Extract the (x, y) coordinate from the center of the cell holding the provided text.  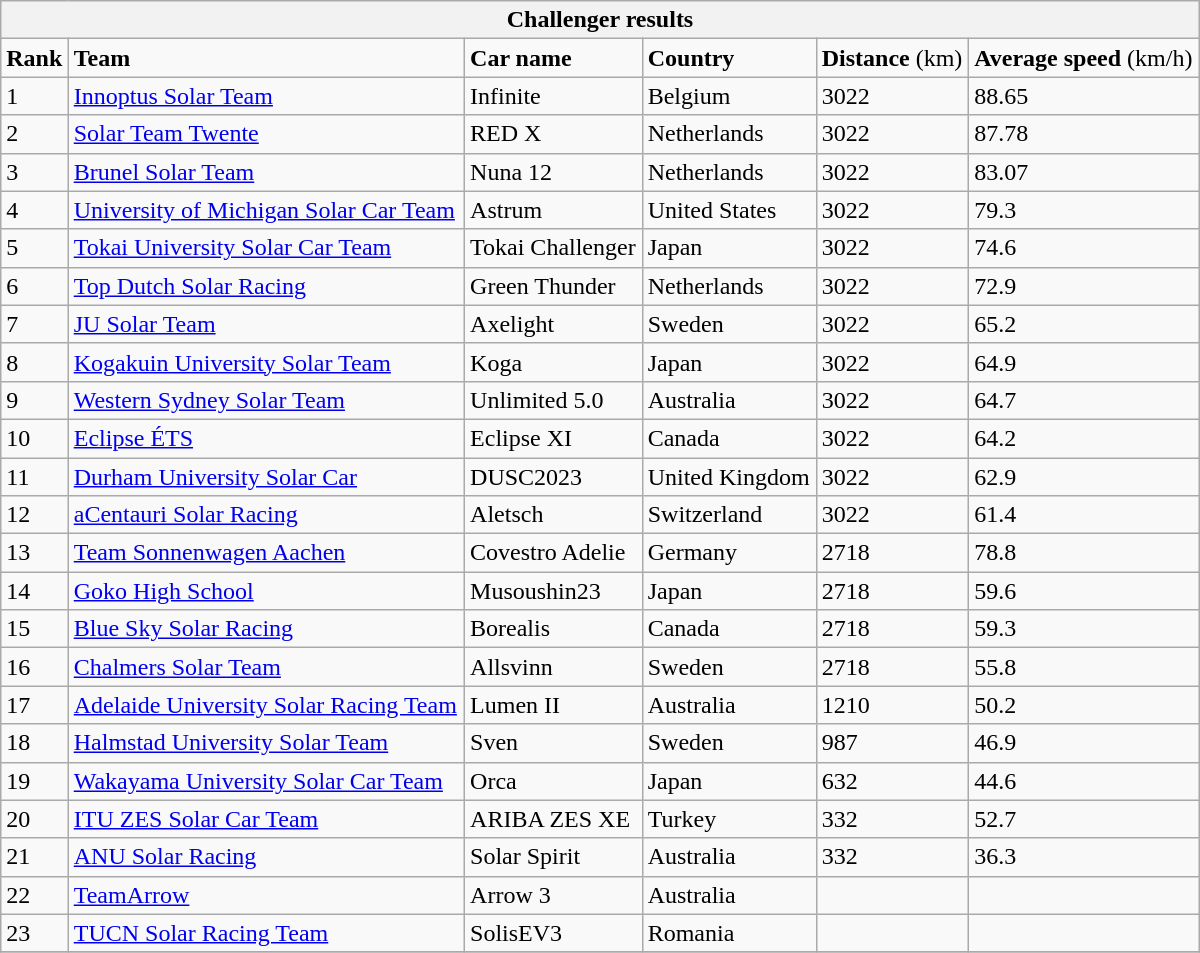
8 (34, 362)
DUSC2023 (554, 477)
11 (34, 477)
Top Dutch Solar Racing (266, 286)
Country (729, 58)
Borealis (554, 629)
55.8 (1084, 667)
Arrow 3 (554, 895)
Astrum (554, 210)
Challenger results (600, 20)
Covestro Adelie (554, 553)
Tokai University Solar Car Team (266, 248)
Infinite (554, 96)
Unlimited 5.0 (554, 400)
22 (34, 895)
23 (34, 933)
Allsvinn (554, 667)
ITU ZES Solar Car Team (266, 819)
Musoushin23 (554, 591)
Average speed (km/h) (1084, 58)
59.6 (1084, 591)
61.4 (1084, 515)
12 (34, 515)
Koga (554, 362)
79.3 (1084, 210)
aCentauri Solar Racing (266, 515)
SolisEV3 (554, 933)
7 (34, 324)
88.65 (1084, 96)
17 (34, 705)
Brunel Solar Team (266, 172)
Durham University Solar Car (266, 477)
TUCN Solar Racing Team (266, 933)
19 (34, 781)
Distance (km) (892, 58)
1 (34, 96)
Car name (554, 58)
64.7 (1084, 400)
87.78 (1084, 134)
JU Solar Team (266, 324)
Tokai Challenger (554, 248)
59.3 (1084, 629)
Adelaide University Solar Racing Team (266, 705)
TeamArrow (266, 895)
Team Sonnenwagen Aachen (266, 553)
64.2 (1084, 438)
Innoptus Solar Team (266, 96)
Solar Spirit (554, 857)
10 (34, 438)
Eclipse XI (554, 438)
United Kingdom (729, 477)
Nuna 12 (554, 172)
ANU Solar Racing (266, 857)
Chalmers Solar Team (266, 667)
Team (266, 58)
Germany (729, 553)
18 (34, 743)
Green Thunder (554, 286)
78.8 (1084, 553)
Wakayama University Solar Car Team (266, 781)
6 (34, 286)
University of Michigan Solar Car Team (266, 210)
62.9 (1084, 477)
Kogakuin University Solar Team (266, 362)
987 (892, 743)
Sven (554, 743)
Solar Team Twente (266, 134)
Eclipse ÉTS (266, 438)
74.6 (1084, 248)
46.9 (1084, 743)
Blue Sky Solar Racing (266, 629)
15 (34, 629)
632 (892, 781)
Axelight (554, 324)
Halmstad University Solar Team (266, 743)
Romania (729, 933)
Western Sydney Solar Team (266, 400)
ARIBA ZES XE (554, 819)
20 (34, 819)
21 (34, 857)
Goko High School (266, 591)
Aletsch (554, 515)
4 (34, 210)
16 (34, 667)
52.7 (1084, 819)
Orca (554, 781)
9 (34, 400)
13 (34, 553)
36.3 (1084, 857)
2 (34, 134)
64.9 (1084, 362)
RED X (554, 134)
65.2 (1084, 324)
Switzerland (729, 515)
44.6 (1084, 781)
Rank (34, 58)
72.9 (1084, 286)
83.07 (1084, 172)
5 (34, 248)
1210 (892, 705)
3 (34, 172)
Turkey (729, 819)
United States (729, 210)
14 (34, 591)
50.2 (1084, 705)
Lumen II (554, 705)
Belgium (729, 96)
